For the text-containing cell, return its midpoint in [x, y] coordinate format. 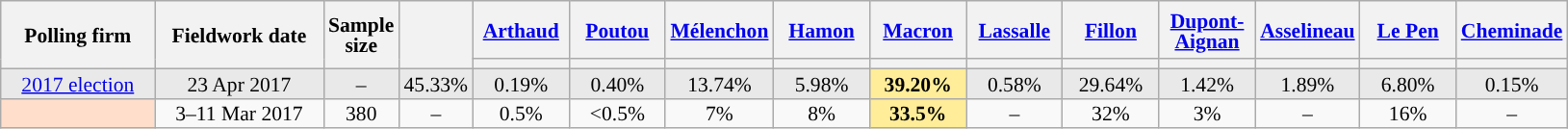
Fieldwork date [239, 35]
45.33% [435, 83]
Macron [918, 30]
39.20% [918, 83]
2017 election [78, 83]
0.15% [1512, 83]
Mélenchon [719, 30]
Cheminade [1512, 30]
3% [1207, 114]
0.40% [617, 83]
1.42% [1207, 83]
1.89% [1307, 83]
Poutou [617, 30]
33.5% [918, 114]
Samplesize [361, 35]
32% [1111, 114]
3–11 Mar 2017 [239, 114]
0.19% [521, 83]
Dupont-Aignan [1207, 30]
Le Pen [1408, 30]
Polling firm [78, 35]
13.74% [719, 83]
0.5% [521, 114]
0.58% [1015, 83]
Arthaud [521, 30]
7% [719, 114]
Lassalle [1015, 30]
8% [821, 114]
Fillon [1111, 30]
29.64% [1111, 83]
Asselineau [1307, 30]
23 Apr 2017 [239, 83]
5.98% [821, 83]
16% [1408, 114]
6.80% [1408, 83]
Hamon [821, 30]
380 [361, 114]
<0.5% [617, 114]
